Return the (x, y) coordinate for the center point of the cell that contains the specified text.  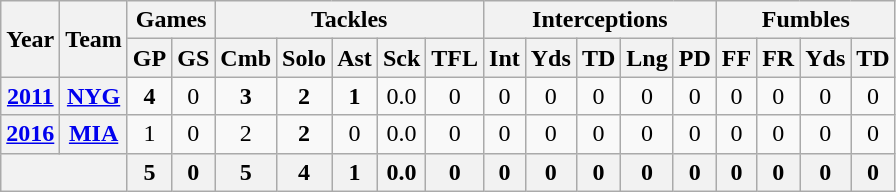
Tackles (350, 20)
Games (170, 20)
Year (30, 39)
NYG (94, 96)
Team (94, 39)
Cmb (246, 58)
Ast (355, 58)
Int (505, 58)
GP (149, 58)
FF (736, 58)
TFL (455, 58)
FR (778, 58)
2011 (30, 96)
PD (694, 58)
Fumbles (806, 20)
Lng (647, 58)
Sck (401, 58)
Solo (304, 58)
2016 (30, 134)
Interceptions (600, 20)
MIA (94, 134)
GS (194, 58)
3 (246, 96)
